Provide the [x, y] coordinate of the cell's center where the given text is located.  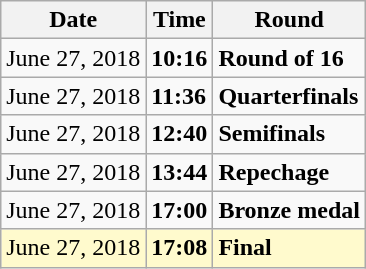
Date [74, 20]
Bronze medal [290, 210]
10:16 [180, 58]
13:44 [180, 172]
11:36 [180, 96]
Round of 16 [290, 58]
17:08 [180, 248]
17:00 [180, 210]
Final [290, 248]
Quarterfinals [290, 96]
Round [290, 20]
Time [180, 20]
Semifinals [290, 134]
12:40 [180, 134]
Repechage [290, 172]
